Provide the [x, y] coordinate of the cell's center where the given text is located.  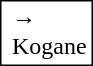
→Kogane [49, 32]
